Identify which cell holds the provided text, then report its [x, y] central coordinate. 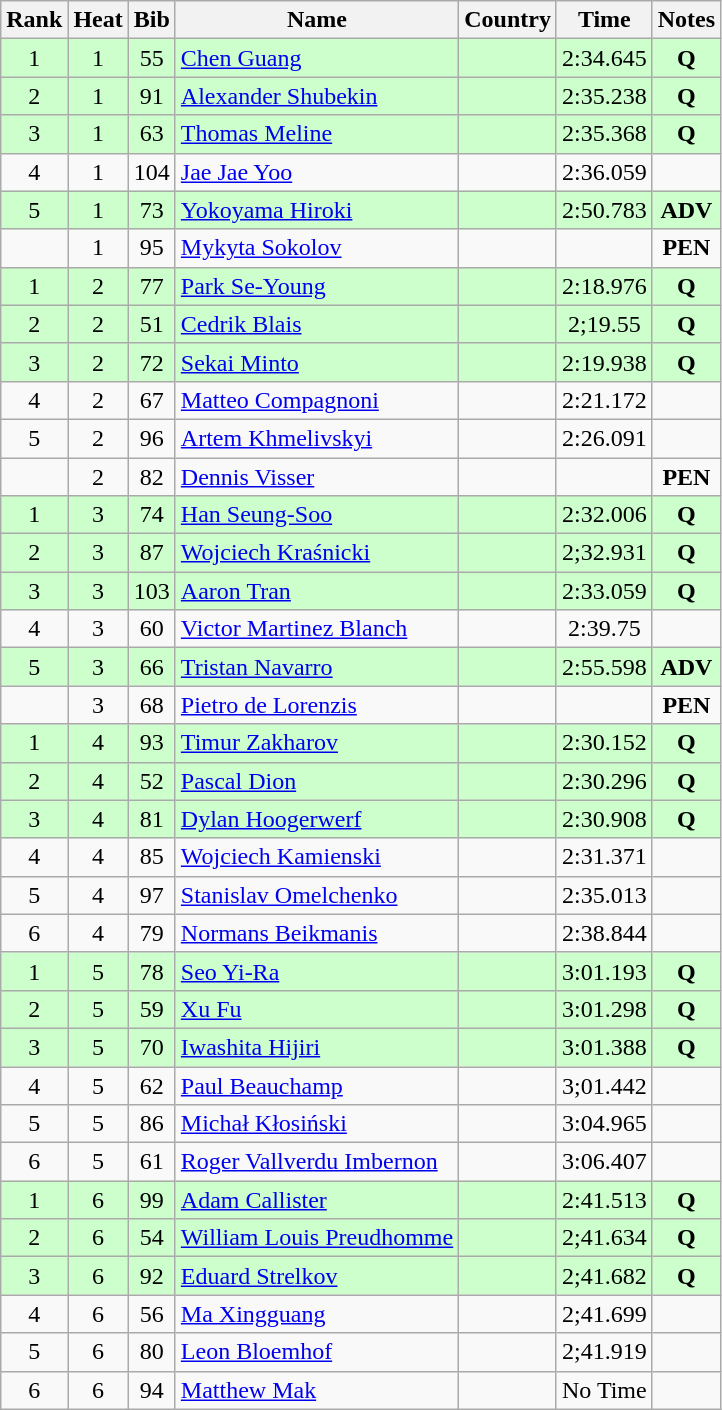
William Louis Preudhomme [316, 1238]
Alexander Shubekin [316, 96]
Roger Vallverdu Imbernon [316, 1162]
2:31.371 [604, 857]
2;19.55 [604, 324]
Adam Callister [316, 1200]
2:36.059 [604, 172]
Han Seung-Soo [316, 515]
2:19.938 [604, 362]
2;41.634 [604, 1238]
68 [152, 705]
Sekai Minto [316, 362]
Artem Khmelivskyi [316, 438]
54 [152, 1238]
Timur Zakharov [316, 743]
2:21.172 [604, 400]
97 [152, 895]
Tristan Navarro [316, 667]
Mykyta Sokolov [316, 248]
85 [152, 857]
73 [152, 210]
Seo Yi-Ra [316, 971]
78 [152, 971]
2;41.682 [604, 1276]
Rank [34, 20]
Xu Fu [316, 1009]
3:06.407 [604, 1162]
2;41.699 [604, 1314]
2:32.006 [604, 515]
2:35.238 [604, 96]
52 [152, 781]
62 [152, 1085]
92 [152, 1276]
93 [152, 743]
2:30.152 [604, 743]
60 [152, 629]
Cedrik Blais [316, 324]
Pascal Dion [316, 781]
81 [152, 819]
2:26.091 [604, 438]
Eduard Strelkov [316, 1276]
Country [508, 20]
Normans Beikmanis [316, 933]
2:30.296 [604, 781]
56 [152, 1314]
Park Se-Young [316, 286]
72 [152, 362]
Bib [152, 20]
80 [152, 1352]
55 [152, 58]
Pietro de Lorenzis [316, 705]
2:34.645 [604, 58]
61 [152, 1162]
96 [152, 438]
2:38.844 [604, 933]
Yokoyama Hiroki [316, 210]
Iwashita Hijiri [316, 1047]
63 [152, 134]
Heat [98, 20]
3;01.442 [604, 1085]
66 [152, 667]
91 [152, 96]
Michał Kłosiński [316, 1124]
82 [152, 477]
87 [152, 553]
3:04.965 [604, 1124]
86 [152, 1124]
Paul Beauchamp [316, 1085]
2:35.368 [604, 134]
2;32.931 [604, 553]
51 [152, 324]
Thomas Meline [316, 134]
2:55.598 [604, 667]
Notes [686, 20]
2:41.513 [604, 1200]
Name [316, 20]
2:50.783 [604, 210]
Victor Martinez Blanch [316, 629]
94 [152, 1390]
3:01.298 [604, 1009]
3:01.193 [604, 971]
Time [604, 20]
Ma Xingguang [316, 1314]
95 [152, 248]
103 [152, 591]
2:33.059 [604, 591]
70 [152, 1047]
Wojciech Kraśnicki [316, 553]
Dennis Visser [316, 477]
74 [152, 515]
3:01.388 [604, 1047]
Dylan Hoogerwerf [316, 819]
77 [152, 286]
59 [152, 1009]
Matteo Compagnoni [316, 400]
Leon Bloemhof [316, 1352]
2:39.75 [604, 629]
2:18.976 [604, 286]
2;41.919 [604, 1352]
Jae Jae Yoo [316, 172]
Wojciech Kamienski [316, 857]
Aaron Tran [316, 591]
79 [152, 933]
99 [152, 1200]
2:35.013 [604, 895]
67 [152, 400]
Chen Guang [316, 58]
Matthew Mak [316, 1390]
104 [152, 172]
2:30.908 [604, 819]
Stanislav Omelchenko [316, 895]
No Time [604, 1390]
